Output the (x, y) coordinate of the center of the cell containing the given text.  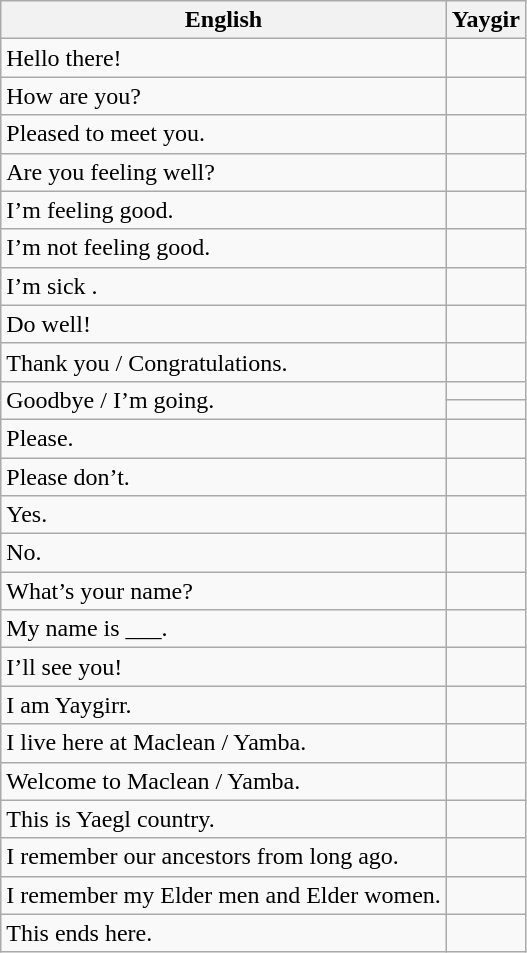
Yaygir (486, 20)
English (224, 20)
Do well! (224, 324)
My name is ___. (224, 629)
I live here at Maclean / Yamba. (224, 743)
Please. (224, 438)
Pleased to meet you. (224, 134)
This is Yaegl country. (224, 819)
Are you feeling well? (224, 172)
How are you? (224, 96)
I remember our ancestors from long ago. (224, 857)
I’m not feeling good. (224, 248)
Thank you / Congratulations. (224, 362)
Welcome to Maclean / Yamba. (224, 781)
I’m sick . (224, 286)
I’ll see you! (224, 667)
I am Yaygirr. (224, 705)
Goodbye / I’m going. (224, 400)
I’m feeling good. (224, 210)
I remember my Elder men and Elder women. (224, 895)
Hello there! (224, 58)
No. (224, 553)
Please don’t. (224, 477)
This ends here. (224, 933)
Yes. (224, 515)
What’s your name? (224, 591)
